Find where the given text appears and provide that cell's center as (X, Y) coordinate. 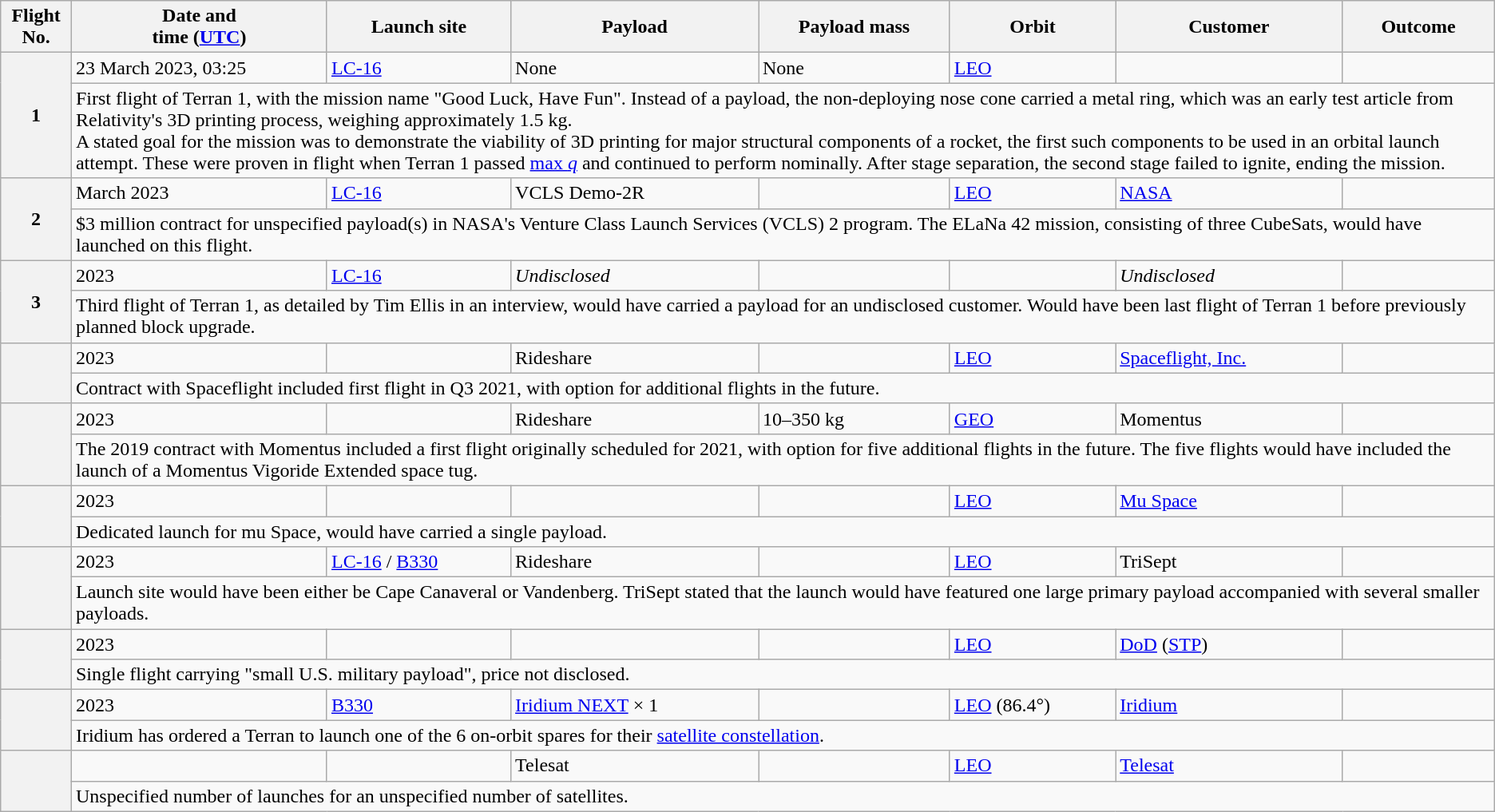
Iridium has ordered a Terran to launch one of the 6 on-orbit spares for their satellite constellation. (783, 735)
10–350 kg (855, 418)
Customer (1229, 27)
Dedicated launch for mu Space, would have carried a single payload. (783, 531)
LEO (86.4°) (1032, 705)
Spaceflight, Inc. (1229, 358)
NASA (1229, 193)
Outcome (1418, 27)
Orbit (1032, 27)
DoD (STP) (1229, 644)
Single flight carrying "small U.S. military payload", price not disclosed. (783, 675)
2 (37, 219)
Iridium NEXT × 1 (635, 705)
Mu Space (1229, 501)
Payload (635, 27)
B330 (418, 705)
3 (37, 302)
Flight No. (37, 27)
Payload mass (855, 27)
Date andtime (UTC) (199, 27)
1 (37, 115)
Launch site (418, 27)
Unspecified number of launches for an unspecified number of satellites. (783, 796)
Iridium (1229, 705)
Contract with Spaceflight included first flight in Q3 2021, with option for additional flights in the future. (783, 388)
March 2023 (199, 193)
TriSept (1229, 562)
Momentus (1229, 418)
VCLS Demo-2R (635, 193)
LC-16 / B330 (418, 562)
23 March 2023, 03:25 (199, 68)
GEO (1032, 418)
